Detect which cell encompasses the target text, then output its [X, Y] center coordinate. 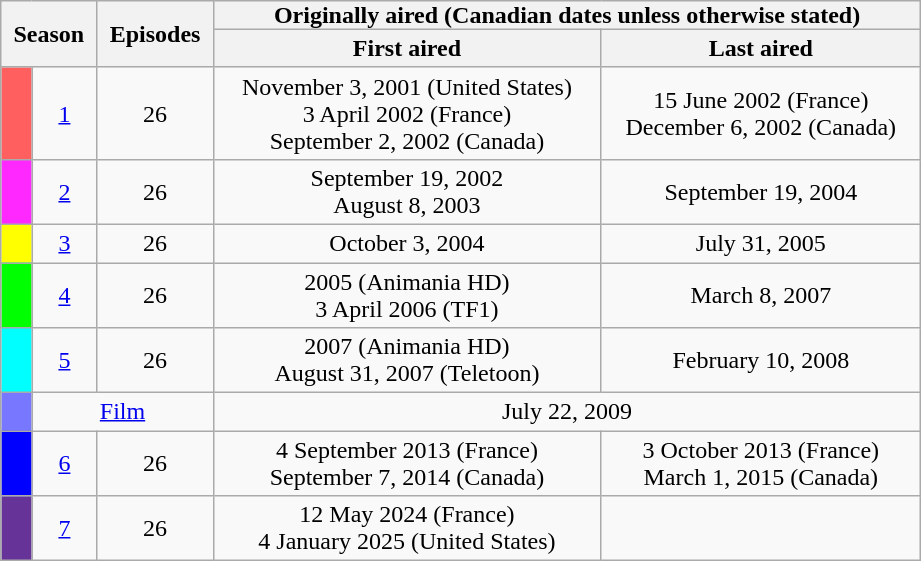
1 [64, 113]
July 31, 2005 [761, 243]
Season [49, 34]
March 8, 2007 [761, 294]
2007 (Animania HD)August 31, 2007 (Teletoon) [407, 360]
November 3, 2001 (United States)3 April 2002 (France)September 2, 2002 (Canada) [407, 113]
September 19, 2002August 8, 2003 [407, 192]
Film [122, 412]
Episodes [155, 34]
3 [64, 243]
2005 (Animania HD) 3 April 2006 (TF1) [407, 294]
4 September 2013 (France)September 7, 2014 (Canada) [407, 464]
4 [64, 294]
7 [64, 528]
5 [64, 360]
Last aired [761, 48]
2 [64, 192]
12 May 2024 (France)4 January 2025 (United States) [407, 528]
6 [64, 464]
February 10, 2008 [761, 360]
October 3, 2004 [407, 243]
15 June 2002 (France)December 6, 2002 (Canada) [761, 113]
July 22, 2009 [567, 412]
First aired [407, 48]
3 October 2013 (France)March 1, 2015 (Canada) [761, 464]
Originally aired (Canadian dates unless otherwise stated) [567, 15]
September 19, 2004 [761, 192]
